Return the [X, Y] coordinate for the center point of the cell that contains the specified text.  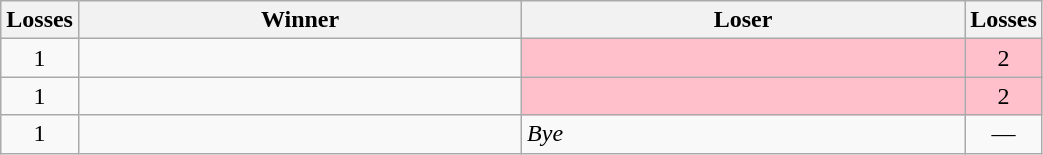
Loser [744, 20]
Bye [744, 134]
— [1004, 134]
Winner [300, 20]
